Return the (x, y) coordinate for the center point of the cell that contains the specified text.  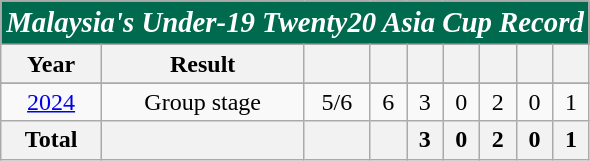
Year (52, 64)
Result (202, 64)
2024 (52, 102)
Malaysia's Under-19 Twenty20 Asia Cup Record (296, 23)
Group stage (202, 102)
6 (388, 102)
Total (52, 140)
5/6 (337, 102)
